Determine the (x, y) coordinate at the center of the cell enclosing the given text.  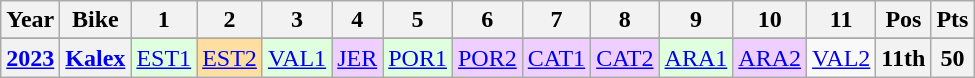
9 (696, 20)
Kalex (96, 58)
8 (625, 20)
CAT2 (625, 58)
POR1 (418, 58)
11th (904, 58)
3 (296, 20)
VAL1 (296, 58)
6 (487, 20)
EST1 (164, 58)
ARA2 (770, 58)
POR2 (487, 58)
2023 (30, 58)
4 (358, 20)
2 (230, 20)
JER (358, 58)
1 (164, 20)
Year (30, 20)
CAT1 (556, 58)
5 (418, 20)
50 (952, 58)
ARA1 (696, 58)
EST2 (230, 58)
Bike (96, 20)
Pos (904, 20)
VAL2 (842, 58)
10 (770, 20)
7 (556, 20)
11 (842, 20)
Pts (952, 20)
